Extract the [X, Y] coordinate from the center of the cell holding the provided text.  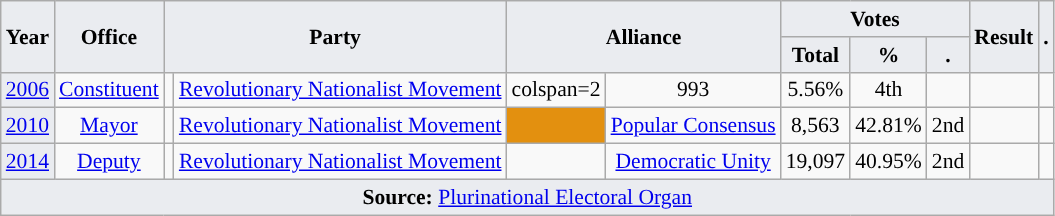
colspan=2 [556, 90]
Total [816, 55]
Constituent [109, 90]
Office [109, 36]
2010 [28, 126]
Deputy [109, 162]
Party [336, 36]
5.56% [816, 90]
2006 [28, 90]
Year [28, 36]
19,097 [816, 162]
% [888, 55]
993 [694, 90]
Alliance [644, 36]
Democratic Unity [694, 162]
Source: Plurinational Electoral Organ [528, 197]
2014 [28, 162]
42.81% [888, 126]
4th [888, 90]
Votes [876, 19]
40.95% [888, 162]
Mayor [109, 126]
Result [1004, 36]
8,563 [816, 126]
Popular Consensus [694, 126]
